Search for the cell housing the specified text and yield its [x, y] center coordinate. 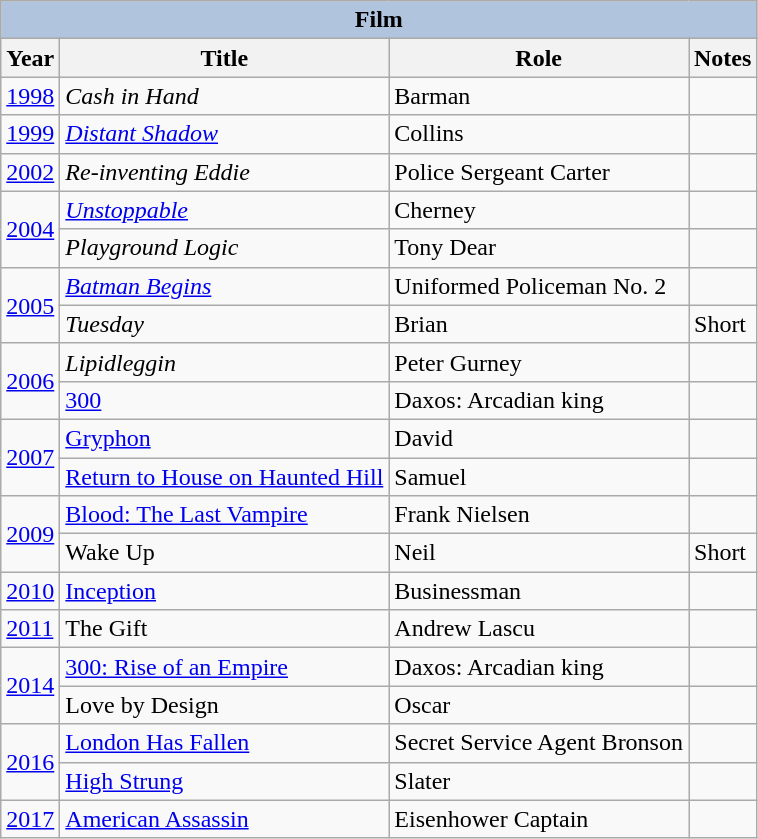
2005 [30, 305]
Notes [722, 58]
300 [224, 400]
Love by Design [224, 705]
2014 [30, 686]
London Has Fallen [224, 743]
Tuesday [224, 324]
2017 [30, 819]
Cherney [539, 210]
2006 [30, 381]
1998 [30, 96]
Unstoppable [224, 210]
Gryphon [224, 438]
David [539, 438]
2010 [30, 591]
Slater [539, 781]
The Gift [224, 629]
Andrew Lascu [539, 629]
Batman Begins [224, 286]
Collins [539, 134]
Tony Dear [539, 248]
2002 [30, 172]
Neil [539, 553]
Secret Service Agent Bronson [539, 743]
Lipidleggin [224, 362]
Brian [539, 324]
Title [224, 58]
Police Sergeant Carter [539, 172]
1999 [30, 134]
Year [30, 58]
Businessman [539, 591]
Eisenhower Captain [539, 819]
Wake Up [224, 553]
300: Rise of an Empire [224, 667]
Role [539, 58]
Re-inventing Eddie [224, 172]
2009 [30, 534]
Blood: The Last Vampire [224, 515]
Inception [224, 591]
Oscar [539, 705]
2007 [30, 457]
2004 [30, 229]
Frank Nielsen [539, 515]
Return to House on Haunted Hill [224, 477]
Film [379, 20]
American Assassin [224, 819]
High Strung [224, 781]
Peter Gurney [539, 362]
Playground Logic [224, 248]
Barman [539, 96]
2011 [30, 629]
Cash in Hand [224, 96]
Distant Shadow [224, 134]
Samuel [539, 477]
Uniformed Policeman No. 2 [539, 286]
2016 [30, 762]
